Determine the [X, Y] coordinate at the center of the cell enclosing the given text.  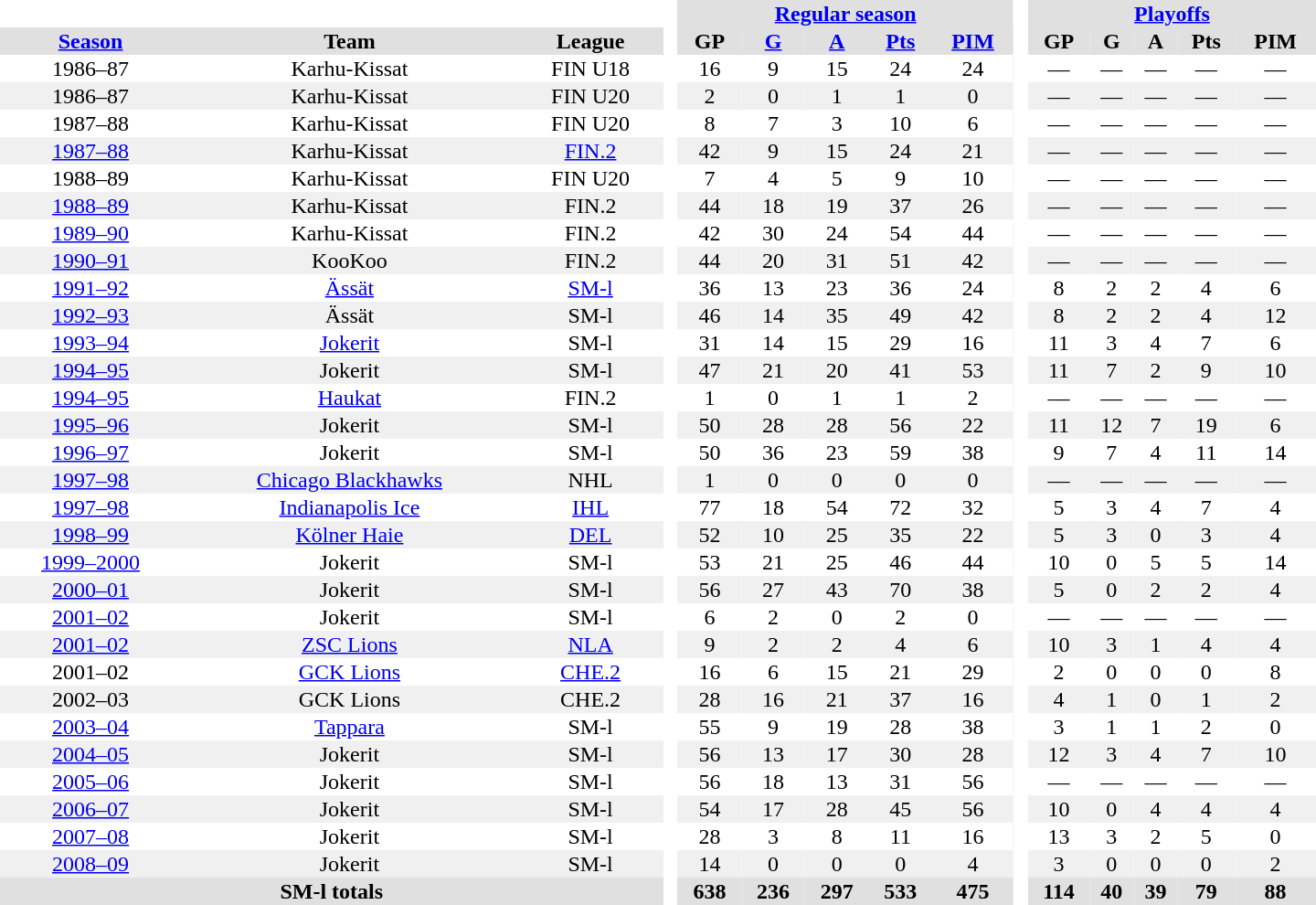
114 [1058, 891]
297 [837, 891]
ZSC Lions [349, 644]
NLA [590, 644]
1992–93 [90, 315]
1999–2000 [90, 562]
39 [1155, 891]
49 [901, 315]
Chicago Blackhawks [349, 480]
Season [90, 41]
77 [710, 507]
Playoffs [1172, 14]
88 [1276, 891]
32 [972, 507]
DEL [590, 535]
59 [901, 452]
SM-l totals [332, 891]
1996–97 [90, 452]
IHL [590, 507]
FIN U18 [590, 69]
2006–07 [90, 809]
League [590, 41]
Team [349, 41]
51 [901, 261]
533 [901, 891]
475 [972, 891]
236 [773, 891]
NHL [590, 480]
2000–01 [90, 590]
1995–96 [90, 425]
Haukat [349, 398]
Tappara [349, 727]
47 [710, 370]
1989–90 [90, 233]
70 [901, 590]
2004–05 [90, 754]
2003–04 [90, 727]
55 [710, 727]
Regular season [846, 14]
52 [710, 535]
2002–03 [90, 699]
40 [1111, 891]
2007–08 [90, 836]
41 [901, 370]
26 [972, 206]
2005–06 [90, 782]
43 [837, 590]
2008–09 [90, 864]
1990–91 [90, 261]
1998–99 [90, 535]
KooKoo [349, 261]
45 [901, 809]
Indianapolis Ice [349, 507]
638 [710, 891]
1993–94 [90, 343]
27 [773, 590]
79 [1206, 891]
Kölner Haie [349, 535]
72 [901, 507]
1991–92 [90, 288]
